Pinpoint the cell where the given text exists, returning its (X, Y) midpoint coordinate. 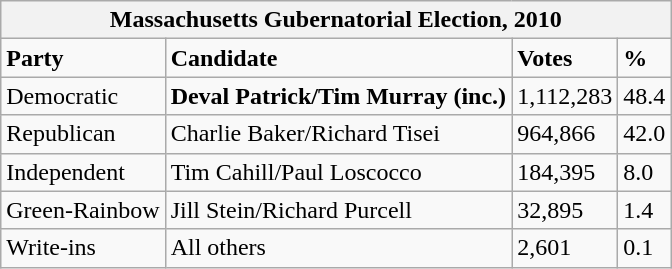
Republican (83, 134)
184,395 (565, 172)
Party (83, 58)
8.0 (644, 172)
42.0 (644, 134)
Votes (565, 58)
Candidate (338, 58)
32,895 (565, 210)
0.1 (644, 248)
Tim Cahill/Paul Loscocco (338, 172)
% (644, 58)
964,866 (565, 134)
Jill Stein/Richard Purcell (338, 210)
1.4 (644, 210)
Independent (83, 172)
48.4 (644, 96)
All others (338, 248)
Democratic (83, 96)
1,112,283 (565, 96)
Massachusetts Gubernatorial Election, 2010 (336, 20)
Green-Rainbow (83, 210)
Charlie Baker/Richard Tisei (338, 134)
2,601 (565, 248)
Write-ins (83, 248)
Deval Patrick/Tim Murray (inc.) (338, 96)
